Provide the [X, Y] coordinate of the cell's center where the given text is located.  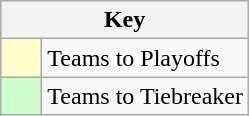
Key [125, 20]
Teams to Playoffs [146, 58]
Teams to Tiebreaker [146, 96]
